Provide the (X, Y) coordinate of the cell's center where the given text is located.  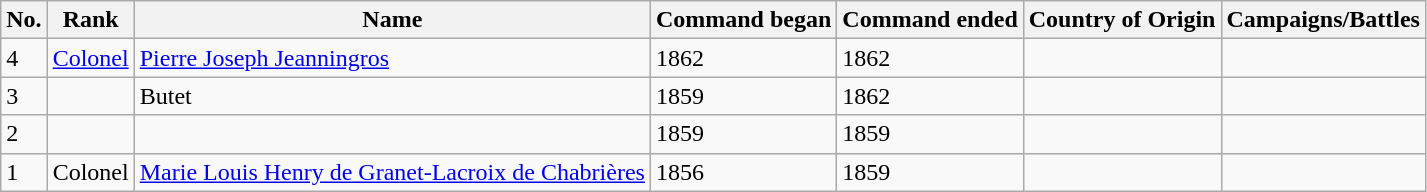
No. (24, 20)
Country of Origin (1122, 20)
4 (24, 58)
1856 (743, 172)
Pierre Joseph Jeanningros (392, 58)
Command ended (930, 20)
Name (392, 20)
Campaigns/Battles (1323, 20)
Butet (392, 96)
2 (24, 134)
Rank (90, 20)
Marie Louis Henry de Granet-Lacroix de Chabrières (392, 172)
Command began (743, 20)
1 (24, 172)
3 (24, 96)
